Search for the cell housing the specified text and yield its (x, y) center coordinate. 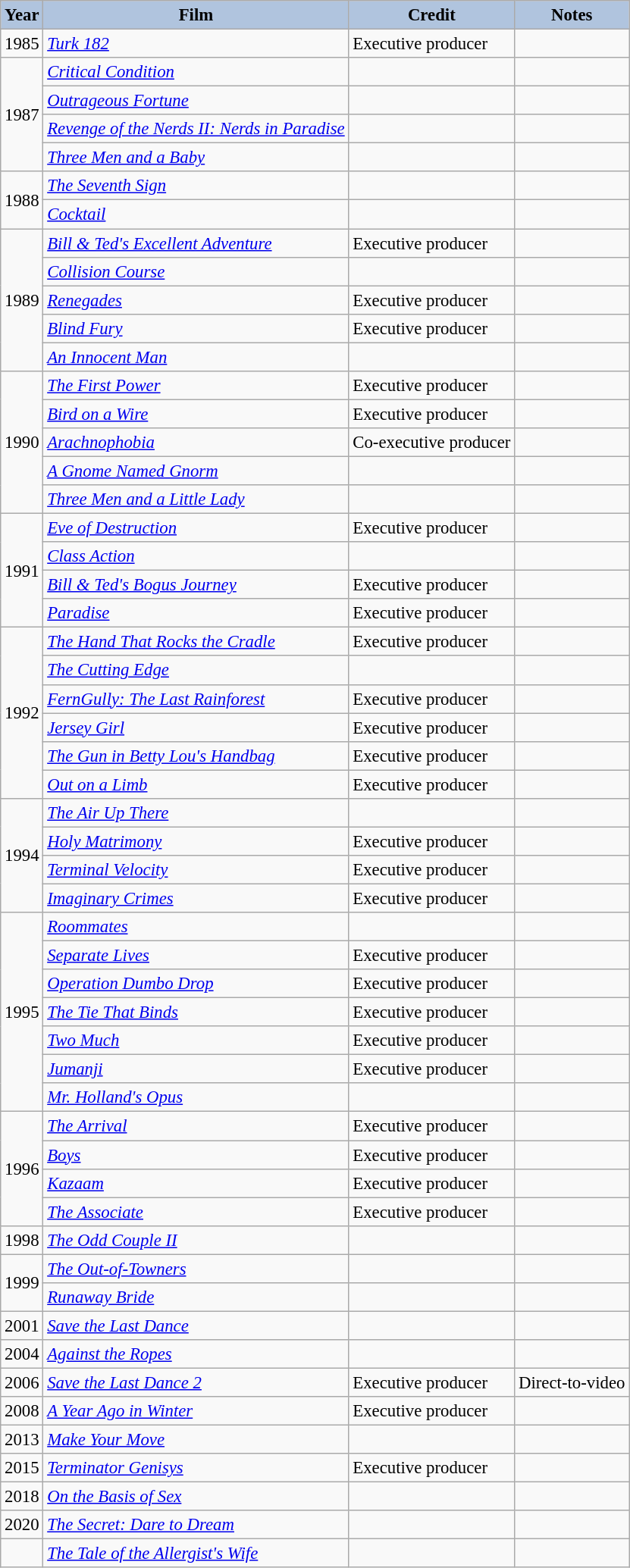
Renegades (196, 300)
Two Much (196, 1041)
Holy Matrimony (196, 841)
1998 (22, 1240)
Outrageous Fortune (196, 101)
Cocktail (196, 214)
Three Men and a Baby (196, 158)
1989 (22, 300)
1996 (22, 1169)
On the Basis of Sex (196, 1497)
The Seventh Sign (196, 186)
Critical Condition (196, 72)
Revenge of the Nerds II: Nerds in Paradise (196, 129)
Kazaam (196, 1183)
The First Power (196, 386)
Out on a Limb (196, 784)
Three Men and a Little Lady (196, 499)
2001 (22, 1325)
Roommates (196, 927)
Credit (432, 15)
Separate Lives (196, 956)
2015 (22, 1468)
A Year Ago in Winter (196, 1411)
Class Action (196, 556)
1988 (22, 200)
The Cutting Edge (196, 671)
Save the Last Dance (196, 1325)
The Secret: Dare to Dream (196, 1525)
Operation Dumbo Drop (196, 984)
Jersey Girl (196, 728)
1995 (22, 1012)
Mr. Holland's Opus (196, 1098)
Direct-to-video (572, 1382)
Against the Ropes (196, 1354)
The Gun in Betty Lou's Handbag (196, 756)
Eve of Destruction (196, 528)
Notes (572, 15)
1992 (22, 713)
Imaginary Crimes (196, 898)
Paradise (196, 613)
Terminal Velocity (196, 870)
Bill & Ted's Excellent Adventure (196, 243)
Boys (196, 1155)
Year (22, 15)
2008 (22, 1411)
Make Your Move (196, 1440)
Turk 182 (196, 44)
1999 (22, 1282)
A Gnome Named Gnorm (196, 471)
The Arrival (196, 1126)
Film (196, 15)
The Tie That Binds (196, 1012)
The Tale of the Allergist's Wife (196, 1554)
Blind Fury (196, 328)
1994 (22, 856)
2020 (22, 1525)
Arachnophobia (196, 443)
The Air Up There (196, 813)
The Associate (196, 1212)
The Out-of-Towners (196, 1269)
2006 (22, 1382)
1991 (22, 571)
2013 (22, 1440)
1990 (22, 443)
2018 (22, 1497)
An Innocent Man (196, 357)
Bill & Ted's Bogus Journey (196, 585)
1985 (22, 44)
1987 (22, 114)
Bird on a Wire (196, 414)
Save the Last Dance 2 (196, 1382)
Jumanji (196, 1069)
Co-executive producer (432, 443)
2004 (22, 1354)
The Odd Couple II (196, 1240)
Collision Course (196, 271)
Terminator Genisys (196, 1468)
FernGully: The Last Rainforest (196, 699)
Runaway Bride (196, 1297)
The Hand That Rocks the Cradle (196, 642)
